Capture the cell that displays the provided text and extract its [x, y] central coordinate. 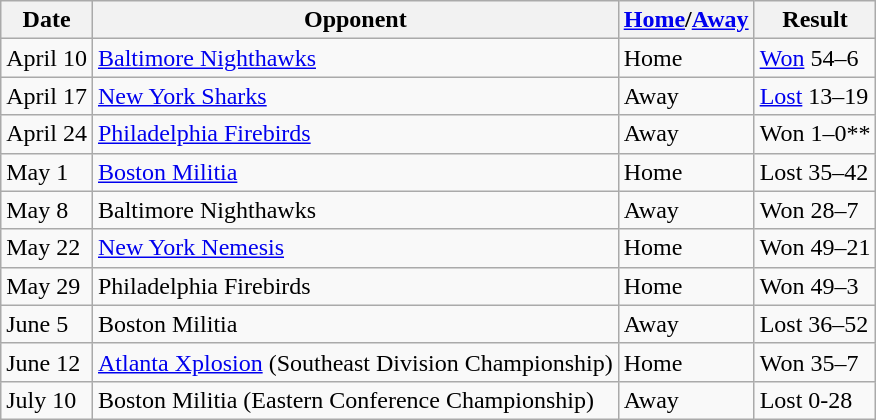
April 24 [47, 134]
May 8 [47, 210]
July 10 [47, 400]
May 1 [47, 172]
Opponent [355, 20]
Boston Militia (Eastern Conference Championship) [355, 400]
May 29 [47, 286]
May 22 [47, 248]
April 17 [47, 96]
Won 49–21 [815, 248]
Lost 35–42 [815, 172]
Lost 36–52 [815, 324]
Date [47, 20]
Atlanta Xplosion (Southeast Division Championship) [355, 362]
June 5 [47, 324]
Won 49–3 [815, 286]
Won 1–0** [815, 134]
New York Sharks [355, 96]
June 12 [47, 362]
Won 28–7 [815, 210]
Lost 13–19 [815, 96]
New York Nemesis [355, 248]
Home/Away [686, 20]
Lost 0-28 [815, 400]
Won 35–7 [815, 362]
April 10 [47, 58]
Result [815, 20]
Won 54–6 [815, 58]
